Provide the [x, y] coordinate of the cell's center where the given text is located.  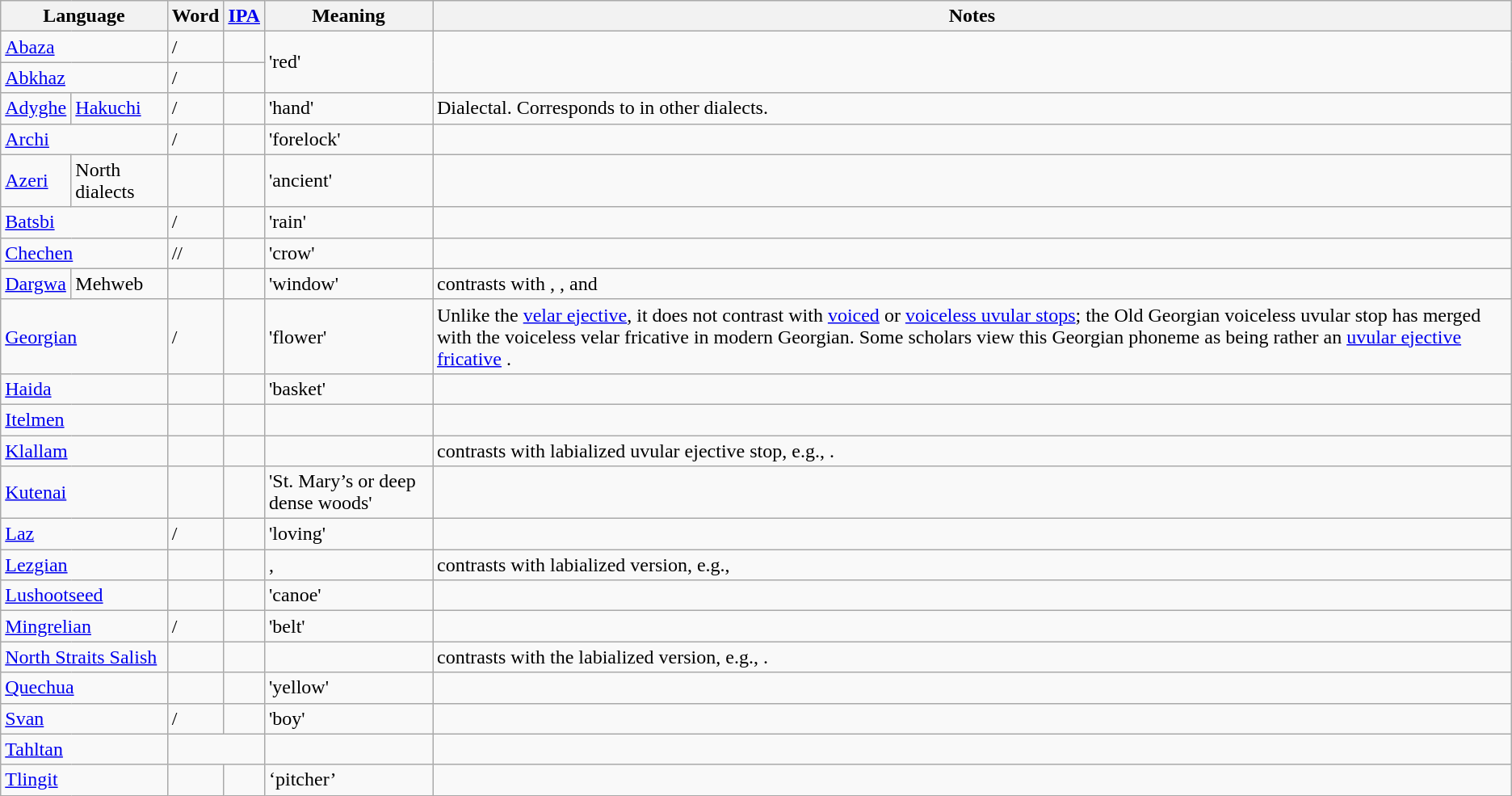
Dialectal. Corresponds to in other dialects. [972, 108]
'flower' [348, 336]
Abaza [84, 47]
Svan [84, 718]
Meaning [348, 16]
Word [195, 16]
'loving' [348, 534]
'yellow' [348, 688]
North Straits Salish [84, 657]
'rain' [348, 222]
'window' [348, 284]
Kutenai [84, 493]
'canoe' [348, 596]
// [195, 253]
Mehweb [120, 284]
'hand' [348, 108]
'basket' [348, 389]
Hakuchi [120, 108]
'boy' [348, 718]
Haida [84, 389]
Lushootseed [84, 596]
contrasts with the labialized version, e.g., . [972, 657]
, [348, 565]
'crow' [348, 253]
Language [84, 16]
contrasts with labialized uvular ejective stop, e.g., . [972, 450]
Batsbi [84, 222]
Abkhaz [84, 78]
contrasts with , , and [972, 284]
North dialects [120, 181]
'St. Mary’s or deep dense woods' [348, 493]
'forelock' [348, 139]
Adyghe [36, 108]
Mingrelian [84, 626]
'red' [348, 62]
Lezgian [84, 565]
Azeri [36, 181]
IPA [244, 16]
Chechen [84, 253]
contrasts with labialized version, e.g., [972, 565]
Itelmen [84, 419]
Tahltan [84, 749]
Dargwa [36, 284]
'ancient' [348, 181]
Klallam [84, 450]
'belt' [348, 626]
Notes [972, 16]
Georgian [84, 336]
Laz [84, 534]
‘pitcher’ [348, 780]
Tlingit [84, 780]
Quechua [84, 688]
Archi [84, 139]
